Search for the cell housing the specified text and yield its [x, y] center coordinate. 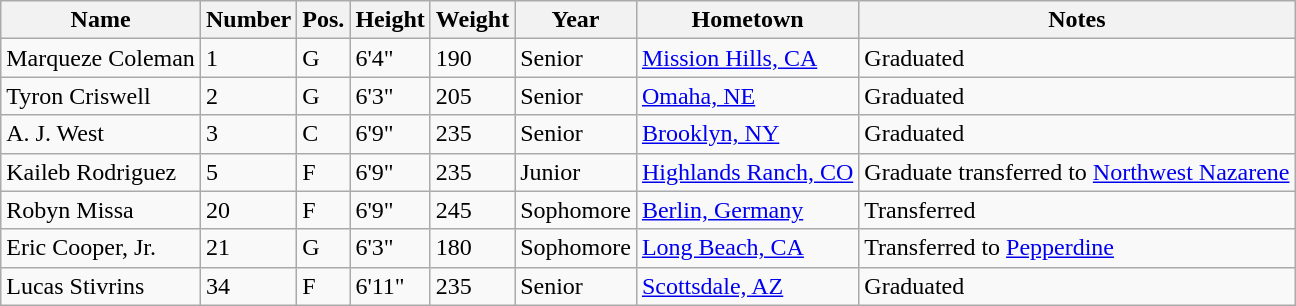
Eric Cooper, Jr. [101, 248]
Robyn Missa [101, 210]
3 [248, 134]
6'11" [390, 286]
Long Beach, CA [747, 248]
Brooklyn, NY [747, 134]
Mission Hills, CA [747, 58]
Junior [576, 172]
Omaha, NE [747, 96]
C [324, 134]
Berlin, Germany [747, 210]
190 [472, 58]
Hometown [747, 20]
A. J. West [101, 134]
Number [248, 20]
Tyron Criswell [101, 96]
Transferred to Pepperdine [1077, 248]
Scottsdale, AZ [747, 286]
Year [576, 20]
Lucas Stivrins [101, 286]
Transferred [1077, 210]
6'4" [390, 58]
1 [248, 58]
245 [472, 210]
Marqueze Coleman [101, 58]
Name [101, 20]
Notes [1077, 20]
21 [248, 248]
Weight [472, 20]
205 [472, 96]
20 [248, 210]
2 [248, 96]
Graduate transferred to Northwest Nazarene [1077, 172]
180 [472, 248]
5 [248, 172]
Height [390, 20]
Pos. [324, 20]
Highlands Ranch, CO [747, 172]
Kaileb Rodriguez [101, 172]
34 [248, 286]
